Capture the cell that displays the provided text and extract its [x, y] central coordinate. 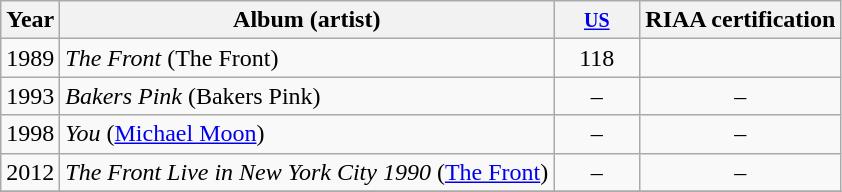
RIAA certification [740, 20]
118 [597, 58]
The Front (The Front) [307, 58]
1998 [30, 134]
US [597, 20]
1989 [30, 58]
Year [30, 20]
Bakers Pink (Bakers Pink) [307, 96]
You (Michael Moon) [307, 134]
Album (artist) [307, 20]
The Front Live in New York City 1990 (The Front) [307, 172]
1993 [30, 96]
2012 [30, 172]
